Scan for the cell matching the given text and deliver its [X, Y] coordinate at center. 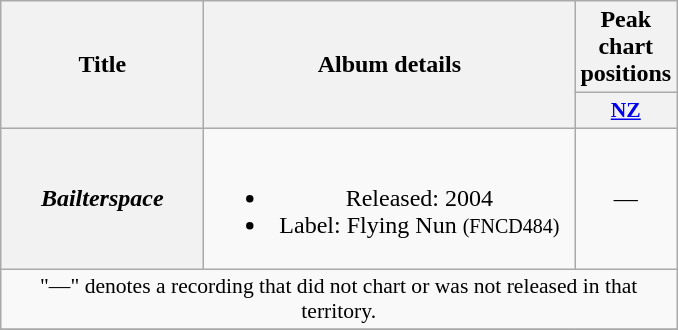
Released: 2004Label: Flying Nun (FNCD484) [390, 198]
— [626, 198]
NZ [626, 111]
"—" denotes a recording that did not chart or was not released in that territory. [339, 298]
Album details [390, 65]
Peak chart positions [626, 47]
Bailterspace [102, 198]
Title [102, 65]
